Identify which cell holds the provided text, then report its [X, Y] central coordinate. 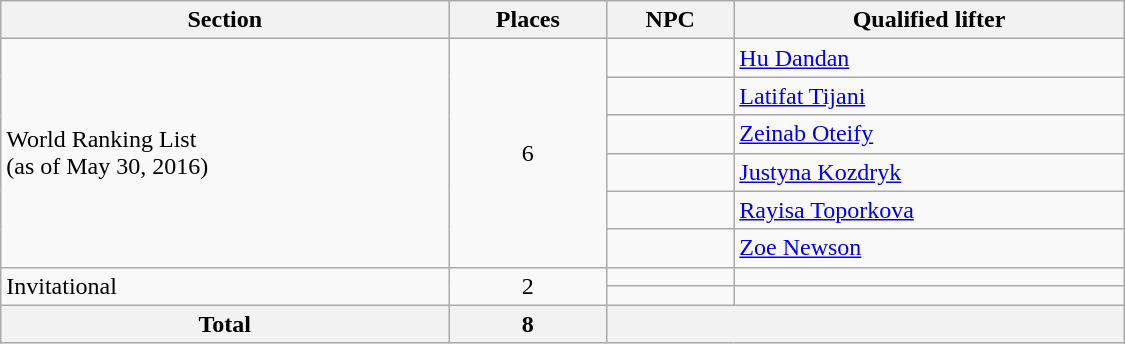
Zeinab Oteify [929, 134]
6 [528, 153]
Hu Dandan [929, 58]
Qualified lifter [929, 20]
8 [528, 324]
NPC [670, 20]
Total [225, 324]
Section [225, 20]
Places [528, 20]
World Ranking List(as of May 30, 2016) [225, 153]
Justyna Kozdryk [929, 172]
Zoe Newson [929, 248]
2 [528, 286]
Rayisa Toporkova [929, 210]
Invitational [225, 286]
Latifat Tijani [929, 96]
